For the text-containing cell, return its midpoint in [x, y] coordinate format. 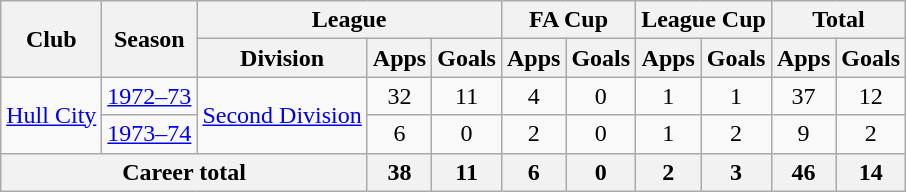
4 [533, 96]
Career total [184, 172]
37 [803, 96]
1973–74 [150, 134]
League [350, 20]
Second Division [282, 115]
Hull City [52, 115]
38 [399, 172]
FA Cup [568, 20]
9 [803, 134]
League Cup [704, 20]
32 [399, 96]
Division [282, 58]
14 [871, 172]
1972–73 [150, 96]
46 [803, 172]
3 [736, 172]
Season [150, 39]
Club [52, 39]
12 [871, 96]
Total [838, 20]
